Identify which cell holds the provided text, then report its (X, Y) central coordinate. 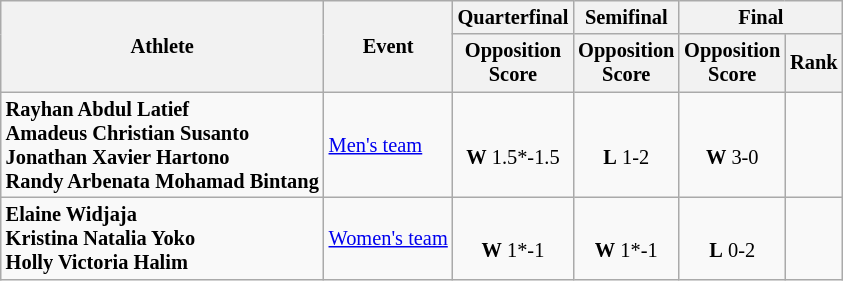
Rayhan Abdul LatiefAmadeus Christian SusantoJonathan Xavier HartonoRandy Arbenata Mohamad Bintang (162, 145)
Athlete (162, 46)
Event (388, 46)
Final (760, 17)
Rank (814, 63)
Women's team (388, 238)
W 3-0 (732, 145)
W 1.5*-1.5 (514, 145)
L 0-2 (732, 238)
Semifinal (626, 17)
L 1-2 (626, 145)
Quarterfinal (514, 17)
Elaine WidjajaKristina Natalia YokoHolly Victoria Halim (162, 238)
Men's team (388, 145)
